Extract the (x, y) coordinate from the center of the cell holding the provided text.  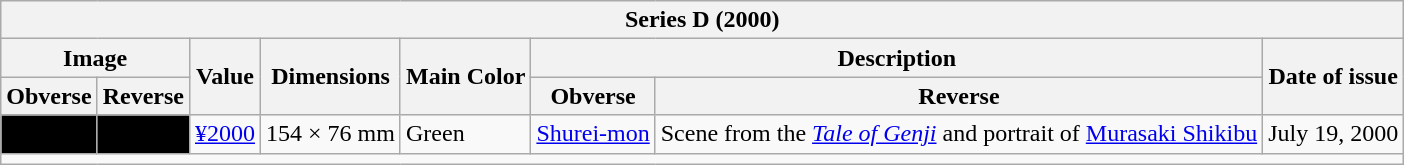
Green (465, 134)
Scene from the Tale of Genji and portrait of Murasaki Shikibu (958, 134)
Date of issue (1334, 77)
Shurei-mon (593, 134)
July 19, 2000 (1334, 134)
154 × 76 mm (331, 134)
Dimensions (331, 77)
Value (224, 77)
Description (897, 58)
Main Color (465, 77)
Series D (2000) (702, 20)
Image (96, 58)
¥2000 (224, 134)
